Find where the given text appears and provide that cell's center as (x, y) coordinate. 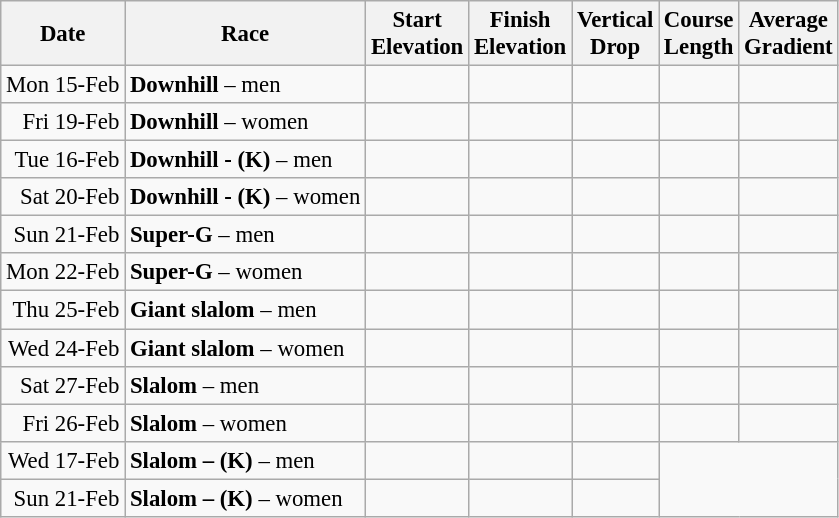
Mon 15-Feb (63, 85)
Mon 22-Feb (63, 273)
Wed 17-Feb (63, 460)
FinishElevation (520, 34)
Race (246, 34)
Giant slalom – men (246, 310)
Tue 16-Feb (63, 160)
Date (63, 34)
Fri 26-Feb (63, 423)
Downhill – men (246, 85)
Sat 27-Feb (63, 385)
Sat 20-Feb (63, 197)
Giant slalom – women (246, 348)
Fri 19-Feb (63, 122)
Downhill - (K) – men (246, 160)
Slalom – (K) – men (246, 460)
VerticalDrop (616, 34)
CourseLength (699, 34)
Slalom – men (246, 385)
Wed 24-Feb (63, 348)
Thu 25-Feb (63, 310)
StartElevation (418, 34)
Downhill - (K) – women (246, 197)
Downhill – women (246, 122)
Super-G – women (246, 273)
Super-G – men (246, 235)
Slalom – women (246, 423)
AverageGradient (788, 34)
Slalom – (K) – women (246, 498)
